Return (x, y) of the center of cell containing provided text 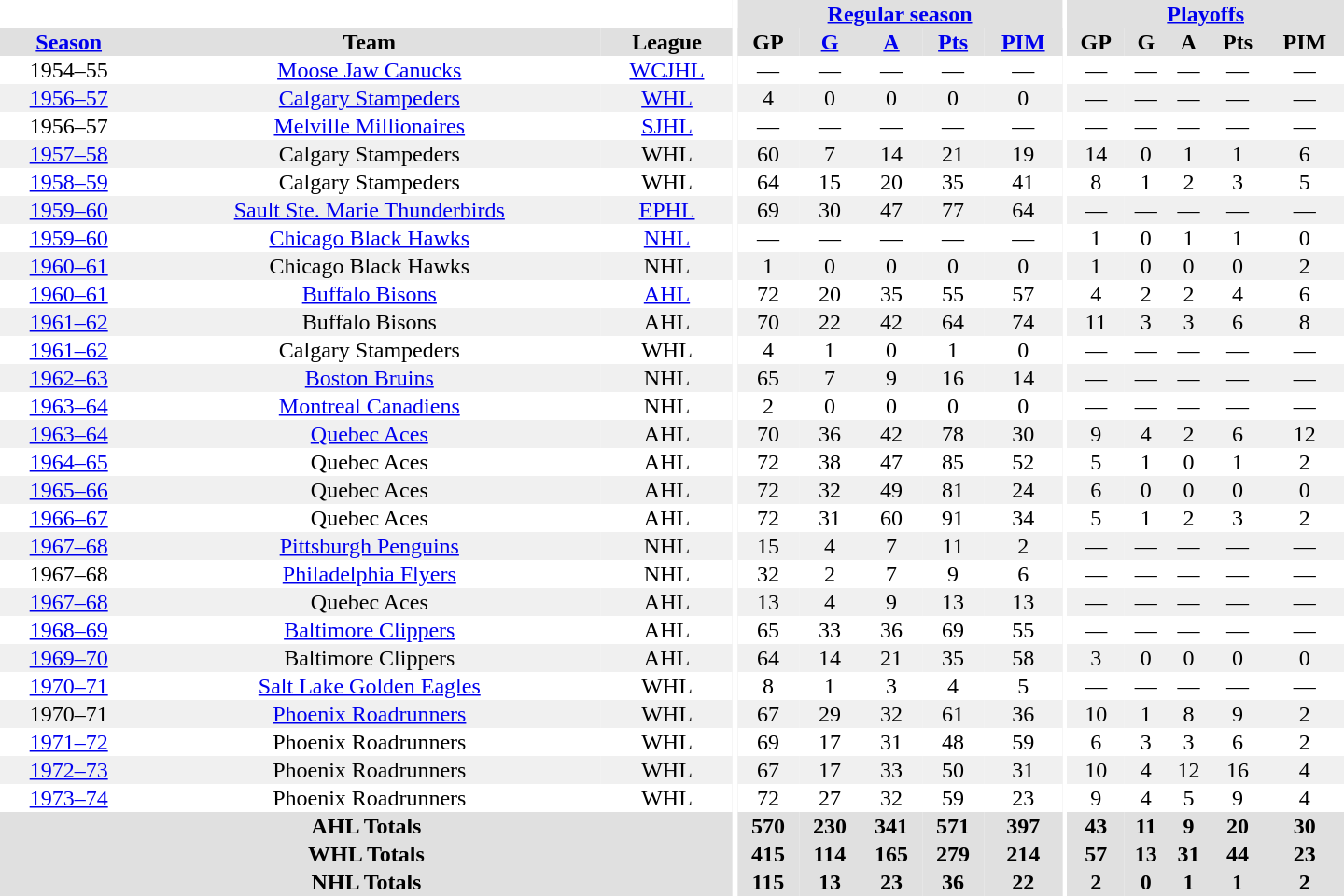
Regular season (900, 14)
1972–73 (69, 770)
EPHL (666, 210)
52 (1023, 462)
1968–69 (69, 630)
48 (953, 742)
1957–58 (69, 154)
1964–65 (69, 462)
Melville Millionaires (370, 126)
397 (1023, 826)
49 (891, 490)
91 (953, 518)
81 (953, 490)
AHL Totals (366, 826)
WCJHL (666, 70)
29 (830, 714)
27 (830, 798)
1954–55 (69, 70)
Philadelphia Flyers (370, 574)
19 (1023, 154)
43 (1096, 826)
279 (953, 854)
Moose Jaw Canucks (370, 70)
Season (69, 42)
Montreal Canadiens (370, 406)
165 (891, 854)
38 (830, 462)
1965–66 (69, 490)
58 (1023, 658)
230 (830, 826)
24 (1023, 490)
41 (1023, 182)
Playoffs (1206, 14)
77 (953, 210)
214 (1023, 854)
1966–67 (69, 518)
78 (953, 434)
Team (370, 42)
74 (1023, 322)
114 (830, 854)
1973–74 (69, 798)
1969–70 (69, 658)
44 (1238, 854)
Sault Ste. Marie Thunderbirds (370, 210)
115 (768, 882)
1958–59 (69, 182)
571 (953, 826)
50 (953, 770)
NHL Totals (366, 882)
415 (768, 854)
1971–72 (69, 742)
SJHL (666, 126)
85 (953, 462)
341 (891, 826)
34 (1023, 518)
League (666, 42)
61 (953, 714)
WHL Totals (366, 854)
Salt Lake Golden Eagles (370, 686)
570 (768, 826)
Pittsburgh Penguins (370, 546)
1962–63 (69, 378)
Boston Bruins (370, 378)
